Return [X, Y] of the center of cell containing provided text 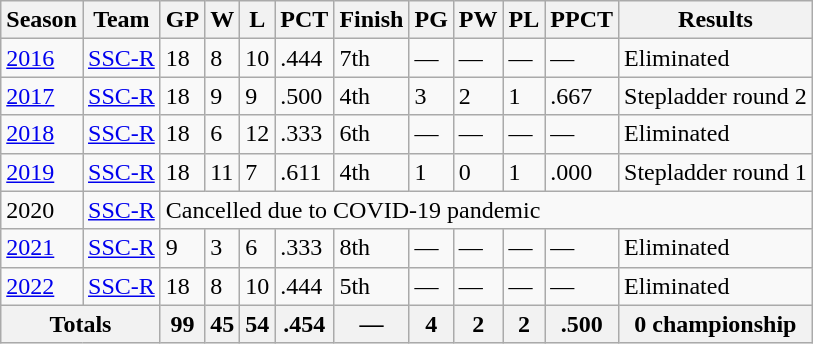
2020 [42, 210]
Stepladder round 1 [716, 172]
2018 [42, 134]
Results [716, 20]
PCT [304, 20]
2021 [42, 248]
12 [258, 134]
PL [524, 20]
Stepladder round 2 [716, 96]
11 [222, 172]
45 [222, 324]
GP [182, 20]
PPCT [582, 20]
2017 [42, 96]
.611 [304, 172]
54 [258, 324]
0 championship [716, 324]
L [258, 20]
2016 [42, 58]
PG [431, 20]
Cancelled due to COVID-19 pandemic [486, 210]
6th [372, 134]
8th [372, 248]
.454 [304, 324]
Season [42, 20]
Team [121, 20]
0 [478, 172]
Totals [81, 324]
.000 [582, 172]
.667 [582, 96]
7 [258, 172]
7th [372, 58]
2022 [42, 286]
5th [372, 286]
Finish [372, 20]
4 [431, 324]
99 [182, 324]
2019 [42, 172]
W [222, 20]
PW [478, 20]
